Capture the cell that displays the provided text and extract its [x, y] central coordinate. 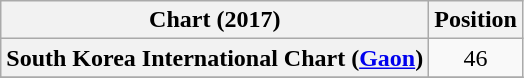
South Korea International Chart (Gaon) [215, 58]
Position [476, 20]
46 [476, 58]
Chart (2017) [215, 20]
